Locate the cell with the specified text and output its [x, y] center coordinate. 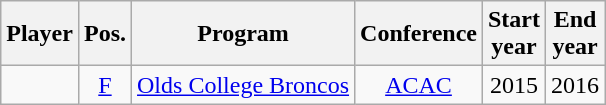
Conference [419, 34]
Startyear [514, 34]
Olds College Broncos [244, 85]
2015 [514, 85]
2016 [576, 85]
Program [244, 34]
Endyear [576, 34]
Player [40, 34]
ACAC [419, 85]
Pos. [104, 34]
F [104, 85]
